Locate the cell with the specified text and output its (x, y) center coordinate. 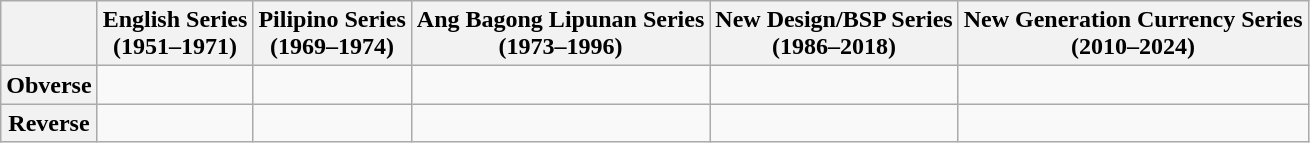
New Generation Currency Series (2010–2024) (1133, 34)
Reverse (49, 123)
New Design/BSP Series (1986–2018) (834, 34)
Pilipino Series (1969–1974) (332, 34)
Obverse (49, 85)
Ang Bagong Lipunan Series (1973–1996) (560, 34)
English Series (1951–1971) (175, 34)
